Return the (X, Y) coordinate for the center point of the cell that contains the specified text.  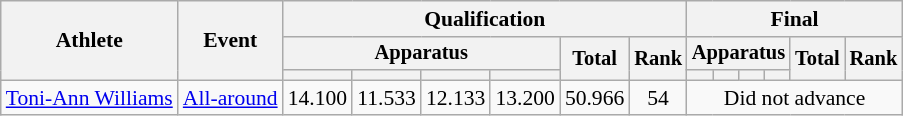
All-around (230, 98)
11.533 (386, 98)
54 (658, 98)
12.133 (456, 98)
Athlete (90, 40)
Toni-Ann Williams (90, 98)
13.200 (524, 98)
Qualification (485, 19)
Final (794, 19)
14.100 (318, 98)
Event (230, 40)
50.966 (594, 98)
Did not advance (794, 98)
